Pinpoint the cell where the given text exists, returning its (x, y) midpoint coordinate. 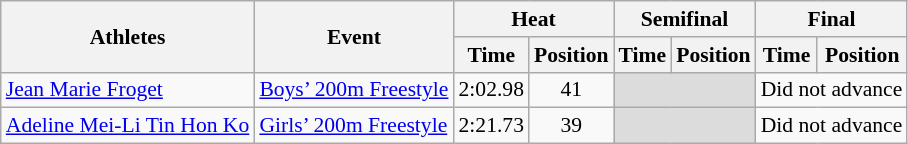
39 (571, 126)
Heat (534, 19)
Athletes (128, 36)
Adeline Mei-Li Tin Hon Ko (128, 126)
2:02.98 (492, 90)
41 (571, 90)
Girls’ 200m Freestyle (354, 126)
Event (354, 36)
Jean Marie Froget (128, 90)
Semifinal (685, 19)
Final (832, 19)
2:21.73 (492, 126)
Boys’ 200m Freestyle (354, 90)
